Find where the given text appears and provide that cell's center as [x, y] coordinate. 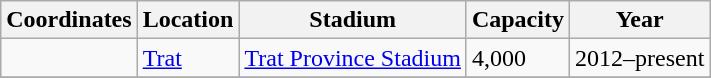
Stadium [353, 20]
Location [188, 20]
Capacity [518, 20]
Coordinates [69, 20]
Trat Province Stadium [353, 58]
2012–present [639, 58]
4,000 [518, 58]
Year [639, 20]
Trat [188, 58]
